Find where the given text appears and provide that cell's center as [X, Y] coordinate. 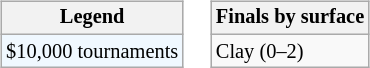
Clay (0–2) [290, 51]
Legend [92, 18]
Finals by surface [290, 18]
$10,000 tournaments [92, 51]
